Locate the cell with the specified text and output its (X, Y) center coordinate. 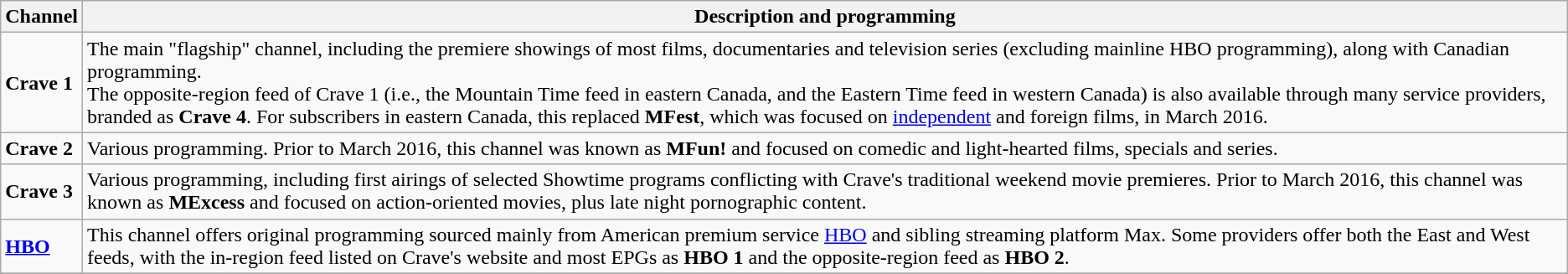
Channel (42, 17)
Description and programming (826, 17)
Crave 2 (42, 148)
HBO (42, 246)
Various programming. Prior to March 2016, this channel was known as MFun! and focused on comedic and light-hearted films, specials and series. (826, 148)
Crave 1 (42, 82)
Crave 3 (42, 191)
